Return the (X, Y) coordinate for the center point of the cell that contains the specified text.  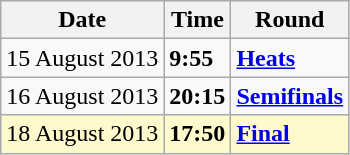
16 August 2013 (82, 96)
Heats (290, 58)
18 August 2013 (82, 134)
15 August 2013 (82, 58)
Time (198, 20)
20:15 (198, 96)
Date (82, 20)
Round (290, 20)
17:50 (198, 134)
Semifinals (290, 96)
9:55 (198, 58)
Final (290, 134)
